Pinpoint the cell where the given text exists, returning its [x, y] midpoint coordinate. 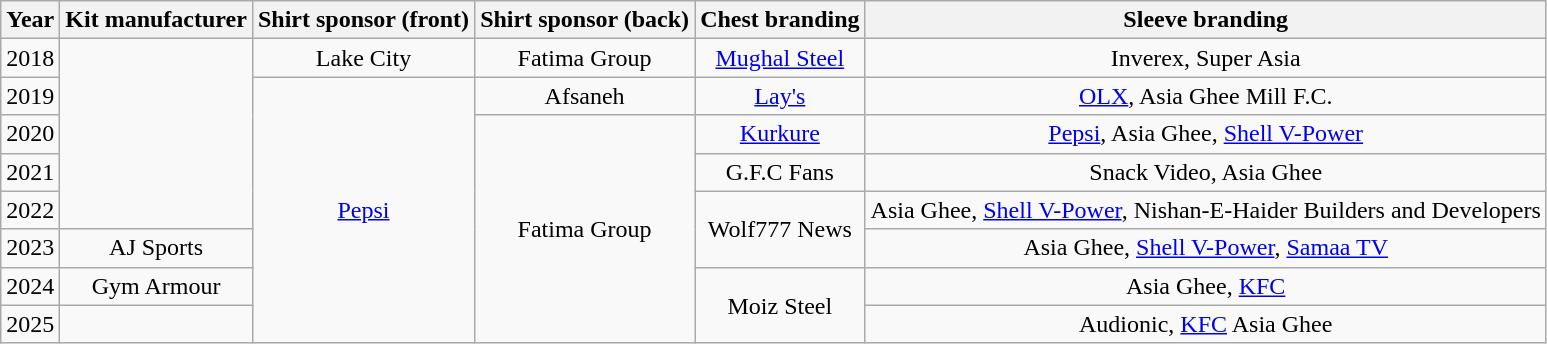
AJ Sports [156, 248]
2022 [30, 210]
G.F.C Fans [780, 172]
Afsaneh [585, 96]
OLX, Asia Ghee Mill F.C. [1206, 96]
Chest branding [780, 20]
Kit manufacturer [156, 20]
Pepsi, Asia Ghee, Shell V-Power [1206, 134]
Gym Armour [156, 286]
Sleeve branding [1206, 20]
Asia Ghee, Shell V-Power, Samaa TV [1206, 248]
Moiz Steel [780, 305]
2020 [30, 134]
2024 [30, 286]
2018 [30, 58]
Wolf777 News [780, 229]
Asia Ghee, KFC [1206, 286]
Shirt sponsor (front) [363, 20]
Shirt sponsor (back) [585, 20]
Inverex, Super Asia [1206, 58]
2023 [30, 248]
Kurkure [780, 134]
Snack Video, Asia Ghee [1206, 172]
2021 [30, 172]
2019 [30, 96]
Asia Ghee, Shell V-Power, Nishan-E-Haider Builders and Developers [1206, 210]
Pepsi [363, 210]
Year [30, 20]
2025 [30, 324]
Audionic, KFC Asia Ghee [1206, 324]
Lake City [363, 58]
Mughal Steel [780, 58]
Lay's [780, 96]
